Scan for the cell matching the given text and deliver its (x, y) coordinate at center. 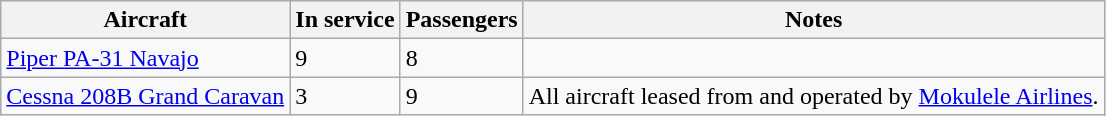
Piper PA-31 Navajo (146, 58)
8 (462, 58)
Cessna 208B Grand Caravan (146, 96)
All aircraft leased from and operated by Mokulele Airlines. (814, 96)
In service (345, 20)
Aircraft (146, 20)
3 (345, 96)
Notes (814, 20)
Passengers (462, 20)
